Return [x, y] of the center of cell containing provided text 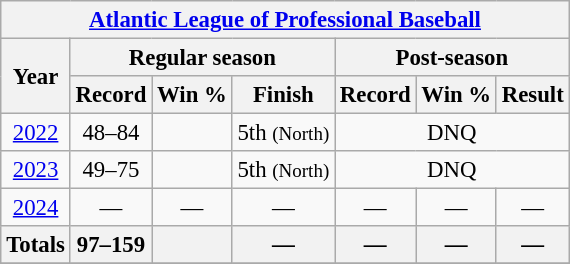
Result [532, 95]
2022 [36, 133]
Year [36, 76]
Regular season [202, 58]
Atlantic League of Professional Baseball [285, 20]
Post-season [452, 58]
48–84 [110, 133]
97–159 [110, 245]
2023 [36, 170]
49–75 [110, 170]
Totals [36, 245]
Finish [283, 95]
2024 [36, 208]
